Provide the (x, y) coordinate of the cell's center where the given text is located.  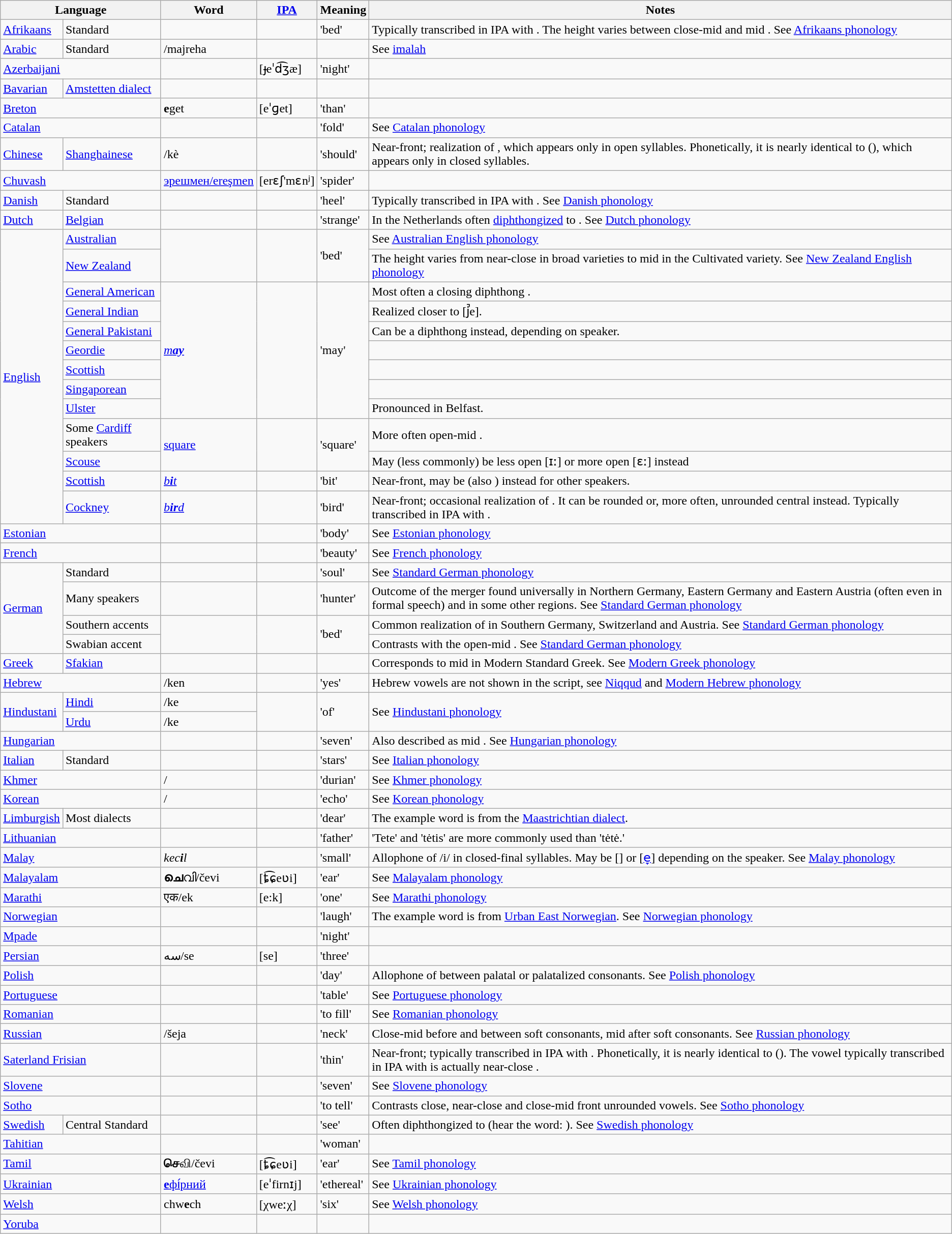
Amstetten dialect (112, 88)
Also described as mid . See Hungarian phonology (661, 741)
Hebrew vowels are not shown in the script, see Niqqud and Modern Hebrew phonology (661, 683)
The example word is from Urban East Norwegian. See Norwegian phonology (661, 917)
'stars' (343, 760)
General American (112, 291)
See imalah (661, 49)
See Slovene phonology (661, 1086)
Hindustani (32, 712)
French (81, 553)
Can be a diphthong instead, depending on speaker. (661, 331)
Often diphthongized to (hear the word: ). See Swedish phonology (661, 1125)
Romanian (81, 1014)
'strange' (343, 220)
Korean (81, 799)
'thin' (343, 1060)
See Hindustani phonology (661, 712)
Swabian accent (112, 644)
Azerbaijani (81, 69)
Ukrainian (81, 1184)
See Korean phonology (661, 799)
/majreha (209, 49)
'day' (343, 976)
See Romanian phonology (661, 1014)
kecil (209, 858)
See Catalan phonology (661, 128)
German (32, 608)
'dear' (343, 818)
More often open-mid . (661, 434)
Pronounced in Belfast. (661, 408)
/ken (209, 683)
Contrasts close, near-close and close-mid front unrounded vowels. See Sotho phonology (661, 1105)
'than' (343, 108)
[erɛʃ'mɛnʲ] (287, 181)
Welsh (81, 1204)
See Malayalam phonology (661, 877)
chwech (209, 1204)
Arabic (32, 49)
'father' (343, 838)
Typically transcribed in IPA with . The height varies between close-mid and mid . See Afrikaans phonology (661, 30)
Mpade (81, 936)
English (32, 376)
Greek (32, 663)
See Ukrainian phonology (661, 1184)
Near-front; occasional realization of . It can be rounded or, more often, unrounded central instead. Typically transcribed in IPA with . (661, 508)
See Italian phonology (661, 760)
Word (209, 10)
Catalan (81, 128)
'may' (343, 350)
Contrasts with the open-mid . See Standard German phonology (661, 644)
'laugh' (343, 917)
Estonian (81, 534)
'ethereal' (343, 1184)
Limburgish (32, 818)
'durian' (343, 780)
Central Standard (112, 1125)
'to tell' (343, 1105)
Tahitian (81, 1144)
'bit' (343, 481)
'echo' (343, 799)
See Welsh phonology (661, 1204)
See Marathi phonology (661, 897)
Bavarian (32, 88)
ചെവി/čevi (209, 877)
'soul' (343, 572)
Khmer (81, 780)
Slovene (81, 1086)
'of' (343, 712)
'table' (343, 995)
'Tete' and 'tėtis' are more commonly used than 'tėtė.' (661, 838)
سه/se (209, 956)
Portuguese (81, 995)
See French phonology (661, 553)
'yes' (343, 683)
[eˈfirnɪj] (287, 1184)
'bird' (343, 508)
Allophone of /i/ in closed-final syllables. May be [] or [e̞] depending on the speaker. See Malay phonology (661, 858)
Australian (112, 239)
Italian (32, 760)
'beauty' (343, 553)
'three' (343, 956)
'body' (343, 534)
/kè (209, 154)
Meaning (343, 10)
'small' (343, 858)
Near-front, may be (also ) instead for other speakers. (661, 481)
Some Cardiff speakers (112, 434)
Russian (81, 1034)
Saterland Frisian (81, 1060)
New Zealand (112, 266)
Lithuanian (81, 838)
[eˈɡet] (287, 108)
Belgian (112, 220)
See Estonian phonology (661, 534)
Geordie (112, 350)
эрешмен/ereşmen (209, 181)
square (209, 445)
Sotho (81, 1105)
Scouse (112, 461)
Allophone of between palatal or palatalized consonants. See Polish phonology (661, 976)
Breton (81, 108)
Hebrew (81, 683)
bit (209, 481)
Chinese (32, 154)
Southern accents (112, 625)
Close-mid before and between soft consonants, mid after soft consonants. See Russian phonology (661, 1034)
See Australian English phonology (661, 239)
Norwegian (81, 917)
Urdu (112, 721)
/šeja (209, 1034)
ефі́рний (209, 1184)
In the Netherlands often diphthongized to . See Dutch phonology (661, 220)
Swedish (32, 1125)
Most dialects (112, 818)
bird (209, 508)
Tamil (81, 1164)
'six' (343, 1204)
'heel' (343, 200)
Chuvash (81, 181)
Many speakers (112, 598)
Dutch (32, 220)
Common realization of in Southern Germany, Switzerland and Austria. See Standard German phonology (661, 625)
Notes (661, 10)
'see' (343, 1125)
Cockney (112, 508)
See Khmer phonology (661, 780)
Danish (32, 200)
Yoruba (81, 1224)
Typically transcribed in IPA with . See Danish phonology (661, 200)
Most often a closing diphthong . (661, 291)
Afrikaans (32, 30)
Corresponds to mid in Modern Standard Greek. See Modern Greek phonology (661, 663)
eget (209, 108)
Marathi (81, 897)
'one' (343, 897)
The example word is from the Maastrichtian dialect. (661, 818)
Hindi (112, 702)
Singaporean (112, 389)
Ulster (112, 408)
'woman' (343, 1144)
IPA (287, 10)
See Standard German phonology (661, 572)
Realized closer to [j̚e]. (661, 311)
'should' (343, 154)
General Indian (112, 311)
General Pakistani (112, 331)
Malay (81, 858)
may (209, 350)
Shanghainese (112, 154)
एक/ek (209, 897)
The height varies from near-close in broad varieties to mid in the Cultivated variety. See New Zealand English phonology (661, 266)
'spider' (343, 181)
May (less commonly) be less open [ɪː] or more open [ɛː] instead (661, 461)
Language (81, 10)
Sfakian (112, 663)
செவி/čevi (209, 1164)
'hunter' (343, 598)
Polish (81, 976)
[e:k] (287, 897)
[χweːχ] (287, 1204)
Persian (81, 956)
[se] (287, 956)
[ɟeˈd͡ʒæ] (287, 69)
Hungarian (81, 741)
'neck' (343, 1034)
'fold' (343, 128)
'square' (343, 445)
See Tamil phonology (661, 1164)
Malayalam (81, 877)
'to fill' (343, 1014)
See Portuguese phonology (661, 995)
